Pinpoint the cell where the given text exists, returning its [X, Y] midpoint coordinate. 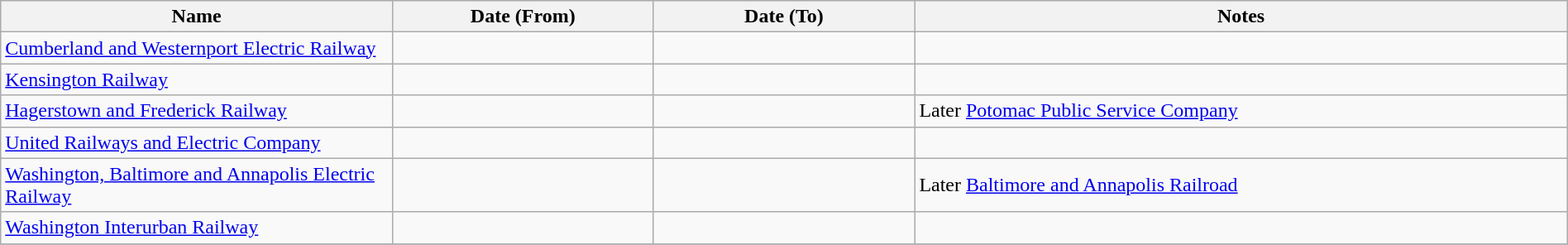
Name [197, 17]
Date (To) [784, 17]
United Railways and Electric Company [197, 142]
Cumberland and Westernport Electric Railway [197, 48]
Kensington Railway [197, 79]
Washington Interurban Railway [197, 228]
Date (From) [523, 17]
Later Potomac Public Service Company [1241, 111]
Hagerstown and Frederick Railway [197, 111]
Notes [1241, 17]
Later Baltimore and Annapolis Railroad [1241, 185]
Washington, Baltimore and Annapolis Electric Railway [197, 185]
